For the text-containing cell, return its midpoint in (x, y) coordinate format. 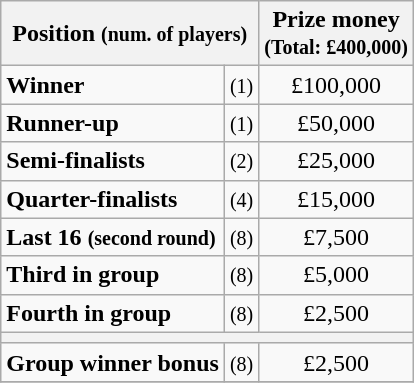
Third in group (113, 275)
Group winner bonus (113, 362)
£7,500 (336, 237)
£25,000 (336, 161)
(2) (241, 161)
£50,000 (336, 123)
Semi-finalists (113, 161)
(4) (241, 199)
Prize money(Total: £400,000) (336, 34)
Winner (113, 85)
Last 16 (second round) (113, 237)
£15,000 (336, 199)
Runner-up (113, 123)
Position (num. of players) (130, 34)
£100,000 (336, 85)
Quarter-finalists (113, 199)
Fourth in group (113, 313)
£5,000 (336, 275)
